Extract the [X, Y] coordinate from the center of the cell holding the provided text.  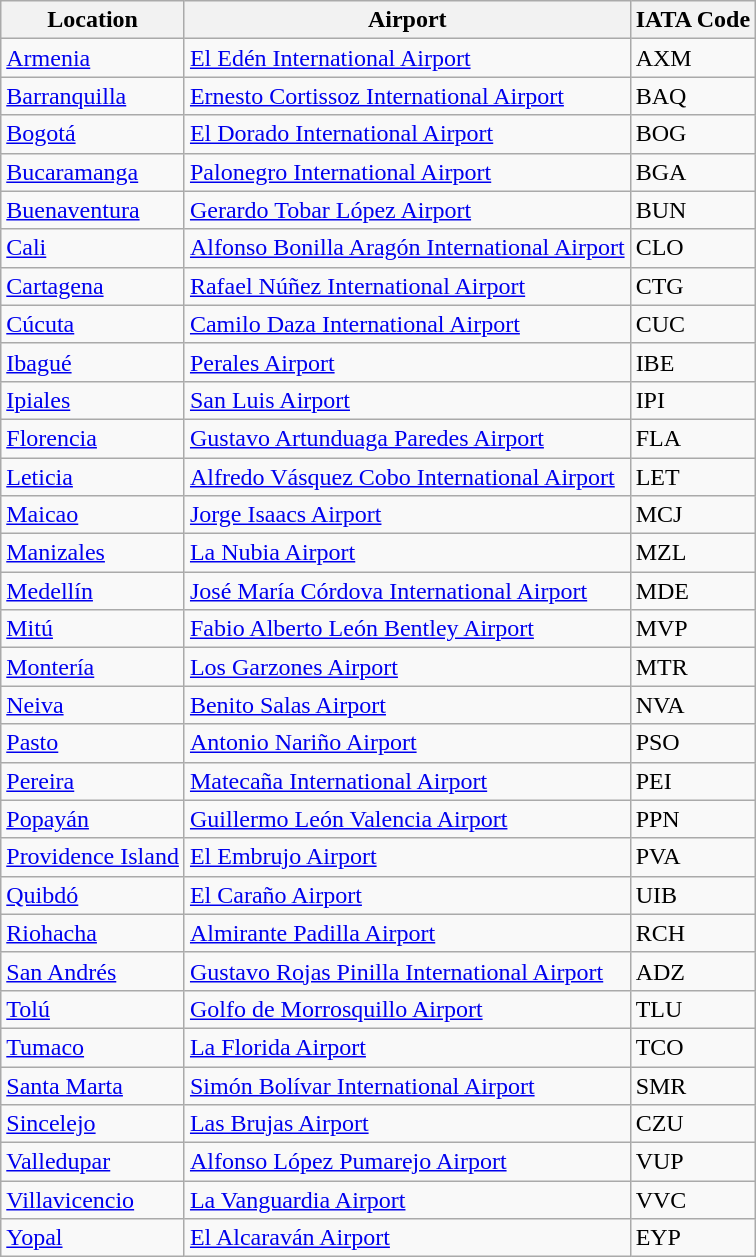
IPI [693, 400]
Tumaco [93, 1047]
Neiva [93, 705]
CTG [693, 286]
Rafael Núñez International Airport [407, 286]
CUC [693, 324]
Benito Salas Airport [407, 705]
EYP [693, 1238]
TCO [693, 1047]
Palonegro International Airport [407, 172]
Camilo Daza International Airport [407, 324]
Golfo de Morrosquillo Airport [407, 1009]
Fabio Alberto León Bentley Airport [407, 629]
Villavicencio [93, 1200]
BAQ [693, 96]
Almirante Padilla Airport [407, 933]
El Dorado International Airport [407, 134]
Alfredo Vásquez Cobo International Airport [407, 477]
MZL [693, 553]
MCJ [693, 515]
Leticia [93, 477]
Jorge Isaacs Airport [407, 515]
PSO [693, 743]
Florencia [93, 438]
BUN [693, 210]
Cúcuta [93, 324]
Las Brujas Airport [407, 1124]
Alfonso Bonilla Aragón International Airport [407, 248]
PPN [693, 819]
Providence Island [93, 857]
Popayán [93, 819]
SMR [693, 1085]
VVC [693, 1200]
Bogotá [93, 134]
Matecaña International Airport [407, 781]
CLO [693, 248]
CZU [693, 1124]
BOG [693, 134]
Santa Marta [93, 1085]
La Florida Airport [407, 1047]
Buenaventura [93, 210]
Ernesto Cortissoz International Airport [407, 96]
Quibdó [93, 895]
PVA [693, 857]
San Luis Airport [407, 400]
Gustavo Rojas Pinilla International Airport [407, 971]
VUP [693, 1162]
PEI [693, 781]
Yopal [93, 1238]
El Edén International Airport [407, 58]
Tolú [93, 1009]
Armenia [93, 58]
El Embrujo Airport [407, 857]
Cartagena [93, 286]
ADZ [693, 971]
La Nubia Airport [407, 553]
La Vanguardia Airport [407, 1200]
Los Garzones Airport [407, 667]
Valledupar [93, 1162]
Pasto [93, 743]
Simón Bolívar International Airport [407, 1085]
Bucaramanga [93, 172]
Antonio Nariño Airport [407, 743]
San Andrés [93, 971]
José María Córdova International Airport [407, 591]
MTR [693, 667]
Alfonso López Pumarejo Airport [407, 1162]
Mitú [93, 629]
IATA Code [693, 20]
El Caraño Airport [407, 895]
Montería [93, 667]
TLU [693, 1009]
Barranquilla [93, 96]
Ipiales [93, 400]
LET [693, 477]
Guillermo León Valencia Airport [407, 819]
MVP [693, 629]
Sincelejo [93, 1124]
Manizales [93, 553]
Airport [407, 20]
Location [93, 20]
Perales Airport [407, 362]
IBE [693, 362]
AXM [693, 58]
MDE [693, 591]
FLA [693, 438]
Riohacha [93, 933]
Medellín [93, 591]
Maicao [93, 515]
NVA [693, 705]
Gustavo Artunduaga Paredes Airport [407, 438]
Cali [93, 248]
Pereira [93, 781]
RCH [693, 933]
Ibagué [93, 362]
BGA [693, 172]
UIB [693, 895]
El Alcaraván Airport [407, 1238]
Gerardo Tobar López Airport [407, 210]
